Output the (x, y) coordinate of the center of the cell containing the given text.  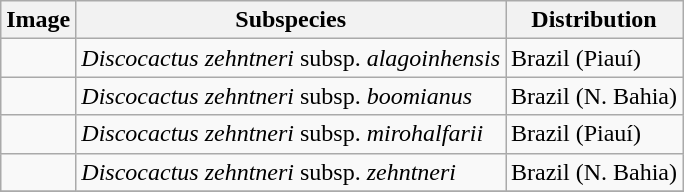
Image (38, 20)
Discocactus zehntneri subsp. alagoinhensis (291, 58)
Discocactus zehntneri subsp. mirohalfarii (291, 134)
Discocactus zehntneri subsp. zehntneri (291, 172)
Discocactus zehntneri subsp. boomianus (291, 96)
Subspecies (291, 20)
Distribution (594, 20)
